Capture the cell that displays the provided text and extract its [x, y] central coordinate. 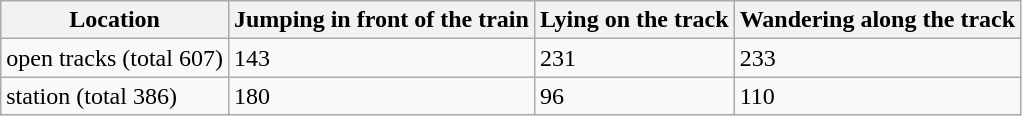
Jumping in front of the train [381, 20]
open tracks (total 607) [115, 58]
Lying on the track [634, 20]
station (total 386) [115, 96]
231 [634, 58]
110 [877, 96]
180 [381, 96]
233 [877, 58]
Wandering along the track [877, 20]
Location [115, 20]
96 [634, 96]
143 [381, 58]
